Locate the cell with the specified text and output its [X, Y] center coordinate. 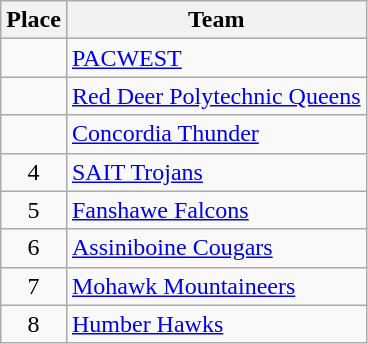
Red Deer Polytechnic Queens [216, 96]
8 [34, 324]
4 [34, 172]
7 [34, 286]
Humber Hawks [216, 324]
Mohawk Mountaineers [216, 286]
Fanshawe Falcons [216, 210]
PACWEST [216, 58]
6 [34, 248]
Place [34, 20]
Assiniboine Cougars [216, 248]
5 [34, 210]
Concordia Thunder [216, 134]
SAIT Trojans [216, 172]
Team [216, 20]
